Extract the (x, y) coordinate from the center of the cell holding the provided text.  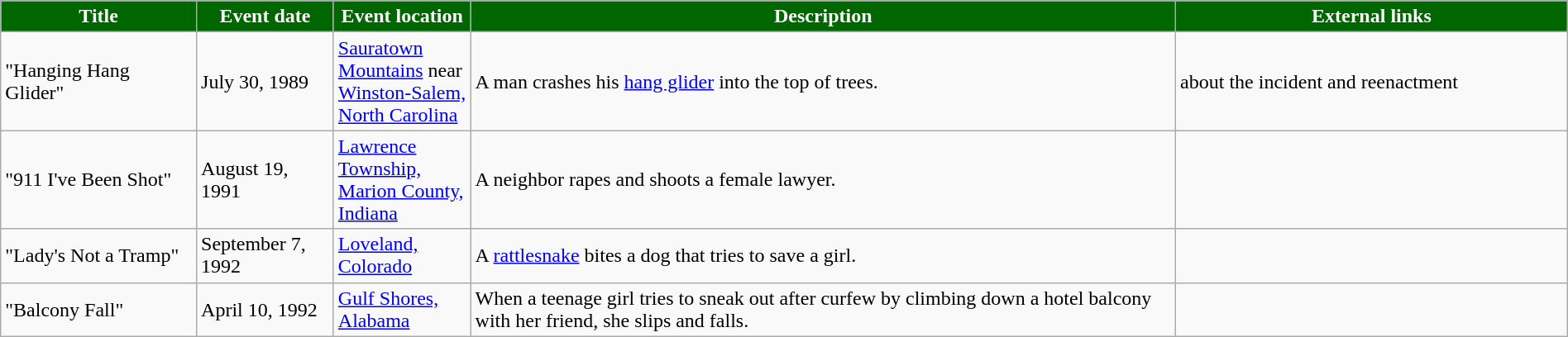
Title (99, 17)
Gulf Shores, Alabama (402, 309)
"Hanging Hang Glider" (99, 81)
Event date (265, 17)
April 10, 1992 (265, 309)
"Lady's Not a Tramp" (99, 256)
Event location (402, 17)
When a teenage girl tries to sneak out after curfew by climbing down a hotel balcony with her friend, she slips and falls. (824, 309)
Lawrence Township, Marion County, Indiana (402, 180)
Loveland, Colorado (402, 256)
September 7, 1992 (265, 256)
"Balcony Fall" (99, 309)
Sauratown Mountains near Winston-Salem, North Carolina (402, 81)
Description (824, 17)
about the incident and reenactment (1372, 81)
A neighbor rapes and shoots a female lawyer. (824, 180)
"911 I've Been Shot" (99, 180)
July 30, 1989 (265, 81)
External links (1372, 17)
August 19, 1991 (265, 180)
A rattlesnake bites a dog that tries to save a girl. (824, 256)
A man crashes his hang glider into the top of trees. (824, 81)
